Determine the (x, y) coordinate at the center of the cell enclosing the given text.  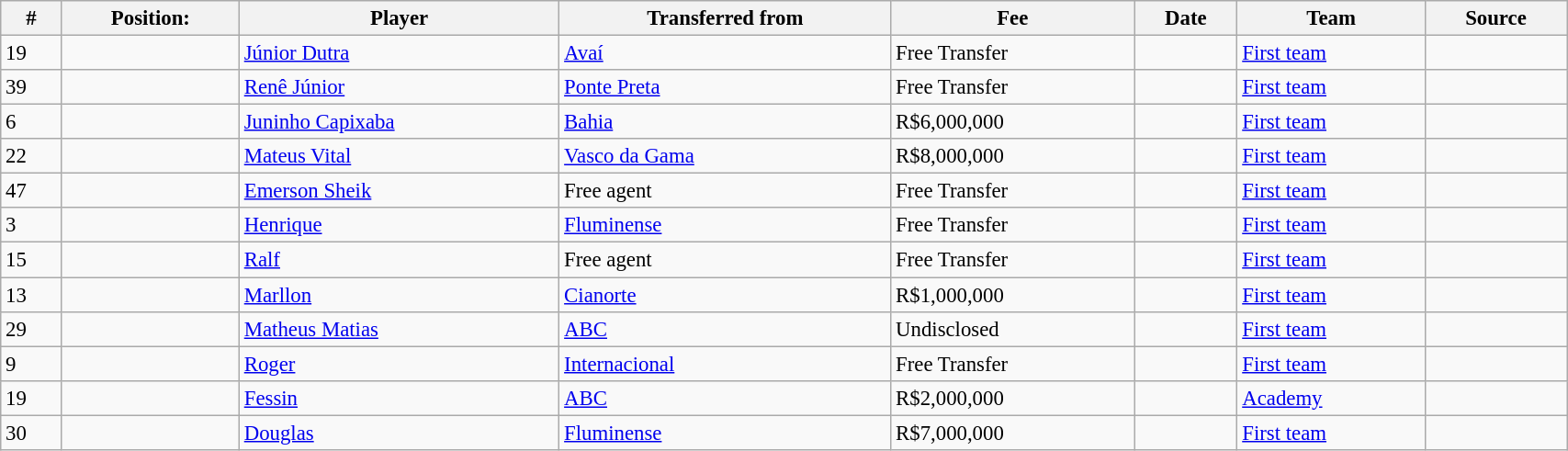
30 (31, 433)
Fessin (399, 398)
Douglas (399, 433)
9 (31, 364)
Roger (399, 364)
Transferred from (726, 18)
Undisclosed (1012, 329)
Henrique (399, 225)
Source (1495, 18)
Júnior Dutra (399, 53)
R$7,000,000 (1012, 433)
R$8,000,000 (1012, 156)
Team (1331, 18)
Juninho Capixaba (399, 122)
Cianorte (726, 295)
Fee (1012, 18)
Academy (1331, 398)
Internacional (726, 364)
15 (31, 260)
22 (31, 156)
R$2,000,000 (1012, 398)
6 (31, 122)
3 (31, 225)
13 (31, 295)
Avaí (726, 53)
Ralf (399, 260)
Date (1186, 18)
Bahia (726, 122)
R$6,000,000 (1012, 122)
39 (31, 87)
Emerson Sheik (399, 191)
Player (399, 18)
R$1,000,000 (1012, 295)
# (31, 18)
29 (31, 329)
Matheus Matias (399, 329)
Mateus Vital (399, 156)
Ponte Preta (726, 87)
47 (31, 191)
Renê Júnior (399, 87)
Vasco da Gama (726, 156)
Position: (151, 18)
Marllon (399, 295)
